Output the (x, y) coordinate of the center of the cell containing the given text.  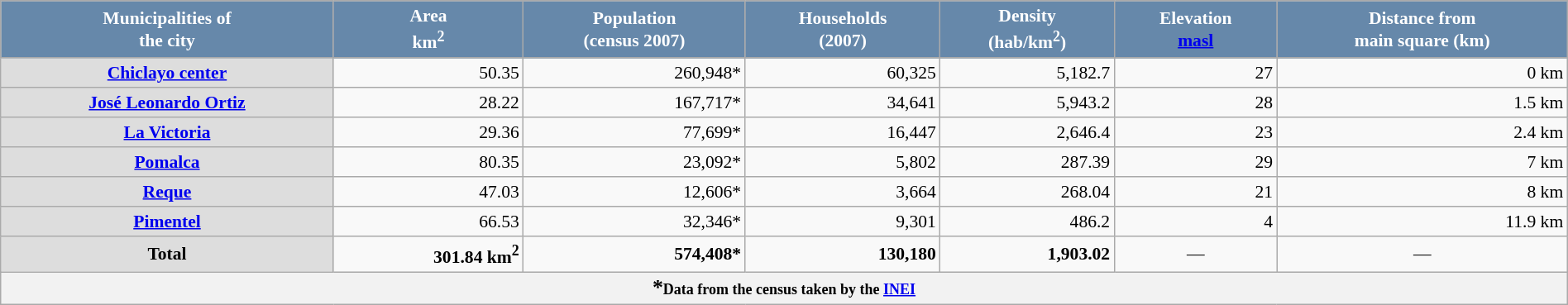
5,182.7 (1027, 73)
47.03 (428, 192)
Population(census 2007) (634, 30)
29.36 (428, 132)
0 km (1422, 73)
60,325 (843, 73)
11.9 km (1422, 222)
29 (1196, 162)
50.35 (428, 73)
5,802 (843, 162)
8 km (1422, 192)
77,699* (634, 132)
Reque (167, 192)
486.2 (1027, 222)
1.5 km (1422, 102)
La Victoria (167, 132)
Pomalca (167, 162)
1,903.02 (1027, 255)
301.84 km2 (428, 255)
23,092* (634, 162)
7 km (1422, 162)
23 (1196, 132)
268.04 (1027, 192)
27 (1196, 73)
16,447 (843, 132)
Households(2007) (843, 30)
167,717* (634, 102)
12,606* (634, 192)
287.39 (1027, 162)
5,943.2 (1027, 102)
130,180 (843, 255)
Total (167, 255)
28 (1196, 102)
Elevationmasl (1196, 30)
Municipalities ofthe city (167, 30)
2,646.4 (1027, 132)
Density(hab/km2) (1027, 30)
*Data from the census taken by the INEI (784, 289)
9,301 (843, 222)
80.35 (428, 162)
21 (1196, 192)
Areakm2 (428, 30)
2.4 km (1422, 132)
4 (1196, 222)
Pimentel (167, 222)
66.53 (428, 222)
José Leonardo Ortiz (167, 102)
3,664 (843, 192)
Chiclayo center (167, 73)
260,948* (634, 73)
28.22 (428, 102)
574,408* (634, 255)
Distance frommain square (km) (1422, 30)
32,346* (634, 222)
34,641 (843, 102)
